Pinpoint the cell where the given text exists, returning its [X, Y] midpoint coordinate. 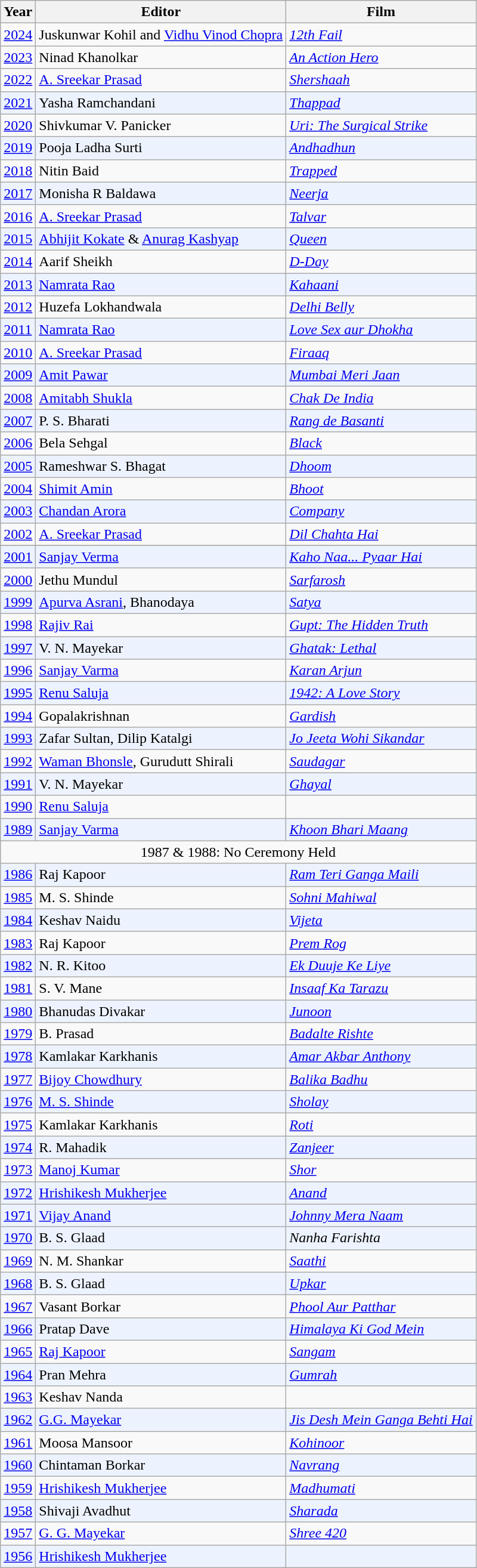
P. S. Bharati [161, 421]
Prem Rog [381, 943]
Nanha Farishta [381, 1238]
Kahaani [381, 285]
G.G. Mayekar [161, 1420]
Johnny Mera Naam [381, 1215]
1995 [18, 693]
Editor [161, 12]
2019 [18, 148]
1997 [18, 647]
2012 [18, 307]
Shivkumar V. Panicker [161, 125]
2001 [18, 557]
Gupt: The Hidden Truth [381, 625]
1966 [18, 1329]
Sohni Mahiwal [381, 897]
1999 [18, 602]
Keshav Nanda [161, 1397]
Ghayal [381, 784]
1978 [18, 1057]
Dhoom [381, 466]
2022 [18, 80]
Navrang [381, 1465]
Delhi Belly [381, 307]
Shree 420 [381, 1533]
1960 [18, 1465]
2020 [18, 125]
S. V. Mane [161, 988]
Sangam [381, 1351]
1981 [18, 988]
2016 [18, 216]
Amar Akbar Anthony [381, 1057]
Amit Pawar [161, 375]
Apurva Asrani, Bhanodaya [161, 602]
1996 [18, 671]
Himalaya Ki God Mein [381, 1329]
Pratap Dave [161, 1329]
B. Prasad [161, 1034]
Talvar [381, 216]
Zanjeer [381, 1147]
Year [18, 12]
1982 [18, 965]
An Action Hero [381, 57]
1975 [18, 1125]
Kaho Naa... Pyaar Hai [381, 557]
N. M. Shankar [161, 1261]
1992 [18, 761]
Andhadhun [381, 148]
Pran Mehra [161, 1374]
Ek Duuje Ke Liye [381, 965]
1987 & 1988: No Ceremony Held [238, 852]
Roti [381, 1125]
1986 [18, 875]
1965 [18, 1351]
Bhanudas Divakar [161, 1011]
Karan Arjun [381, 671]
Moosa Mansoor [161, 1443]
1959 [18, 1488]
1970 [18, 1238]
Aarif Sheikh [161, 261]
1972 [18, 1193]
2018 [18, 171]
Pooja Ladha Surti [161, 148]
1998 [18, 625]
1969 [18, 1261]
2015 [18, 239]
2024 [18, 35]
2004 [18, 489]
1993 [18, 739]
1994 [18, 716]
2011 [18, 330]
Gumrah [381, 1374]
2008 [18, 398]
Keshav Naidu [161, 920]
Bela Sehgal [161, 443]
Chandan Arora [161, 511]
1958 [18, 1511]
12th Fail [381, 35]
Shivaji Avadhut [161, 1511]
Kohinoor [381, 1443]
Mumbai Meri Jaan [381, 375]
2010 [18, 353]
Thappad [381, 103]
Amitabh Shukla [161, 398]
1974 [18, 1147]
Junoon [381, 1011]
2006 [18, 443]
1976 [18, 1102]
Uri: The Surgical Strike [381, 125]
Ninad Khanolkar [161, 57]
2007 [18, 421]
1973 [18, 1170]
1942: A Love Story [381, 693]
Company [381, 511]
Upkar [381, 1283]
2023 [18, 57]
2002 [18, 534]
Abhijit Kokate & Anurag Kashyap [161, 239]
Rajiv Rai [161, 625]
1977 [18, 1079]
G. G. Mayekar [161, 1533]
Love Sex aur Dhokha [381, 330]
1985 [18, 897]
Madhumati [381, 1488]
1956 [18, 1556]
1971 [18, 1215]
2000 [18, 579]
1957 [18, 1533]
Ghatak: Lethal [381, 647]
Gardish [381, 716]
1962 [18, 1420]
Nitin Baid [161, 171]
Rang de Basanti [381, 421]
Zafar Sultan, Dilip Katalgi [161, 739]
2021 [18, 103]
1968 [18, 1283]
2009 [18, 375]
2005 [18, 466]
Badalte Rishte [381, 1034]
Manoj Kumar [161, 1170]
Jethu Mundul [161, 579]
1983 [18, 943]
2003 [18, 511]
Sanjay Verma [161, 557]
1990 [18, 807]
Film [381, 12]
1979 [18, 1034]
Sholay [381, 1102]
1963 [18, 1397]
Vijeta [381, 920]
Bhoot [381, 489]
Jis Desh Mein Ganga Behti Hai [381, 1420]
Trapped [381, 171]
Chintaman Borkar [161, 1465]
Jo Jeeta Wohi Sikandar [381, 739]
2017 [18, 193]
Chak De India [381, 398]
Ram Teri Ganga Maili [381, 875]
D-Day [381, 261]
Shimit Amin [161, 489]
1984 [18, 920]
Bijoy Chowdhury [161, 1079]
Rameshwar S. Bhagat [161, 466]
Waman Bhonsle, Gurudutt Shirali [161, 761]
1967 [18, 1306]
2014 [18, 261]
Queen [381, 239]
Satya [381, 602]
Juskunwar Kohil and Vidhu Vinod Chopra [161, 35]
Balika Badhu [381, 1079]
Vijay Anand [161, 1215]
Gopalakrishnan [161, 716]
Saathi [381, 1261]
2013 [18, 285]
Saudagar [381, 761]
Sarfarosh [381, 579]
Shor [381, 1170]
1964 [18, 1374]
Phool Aur Patthar [381, 1306]
Firaaq [381, 353]
1991 [18, 784]
Neerja [381, 193]
1980 [18, 1011]
Black [381, 443]
Dil Chahta Hai [381, 534]
Huzefa Lokhandwala [161, 307]
Shershaah [381, 80]
Monisha R Baldawa [161, 193]
R. Mahadik [161, 1147]
Anand [381, 1193]
Khoon Bhari Maang [381, 829]
Yasha Ramchandani [161, 103]
1961 [18, 1443]
1989 [18, 829]
Sharada [381, 1511]
Vasant Borkar [161, 1306]
N. R. Kitoo [161, 965]
Insaaf Ka Tarazu [381, 988]
